For the text-containing cell, return its midpoint in (X, Y) coordinate format. 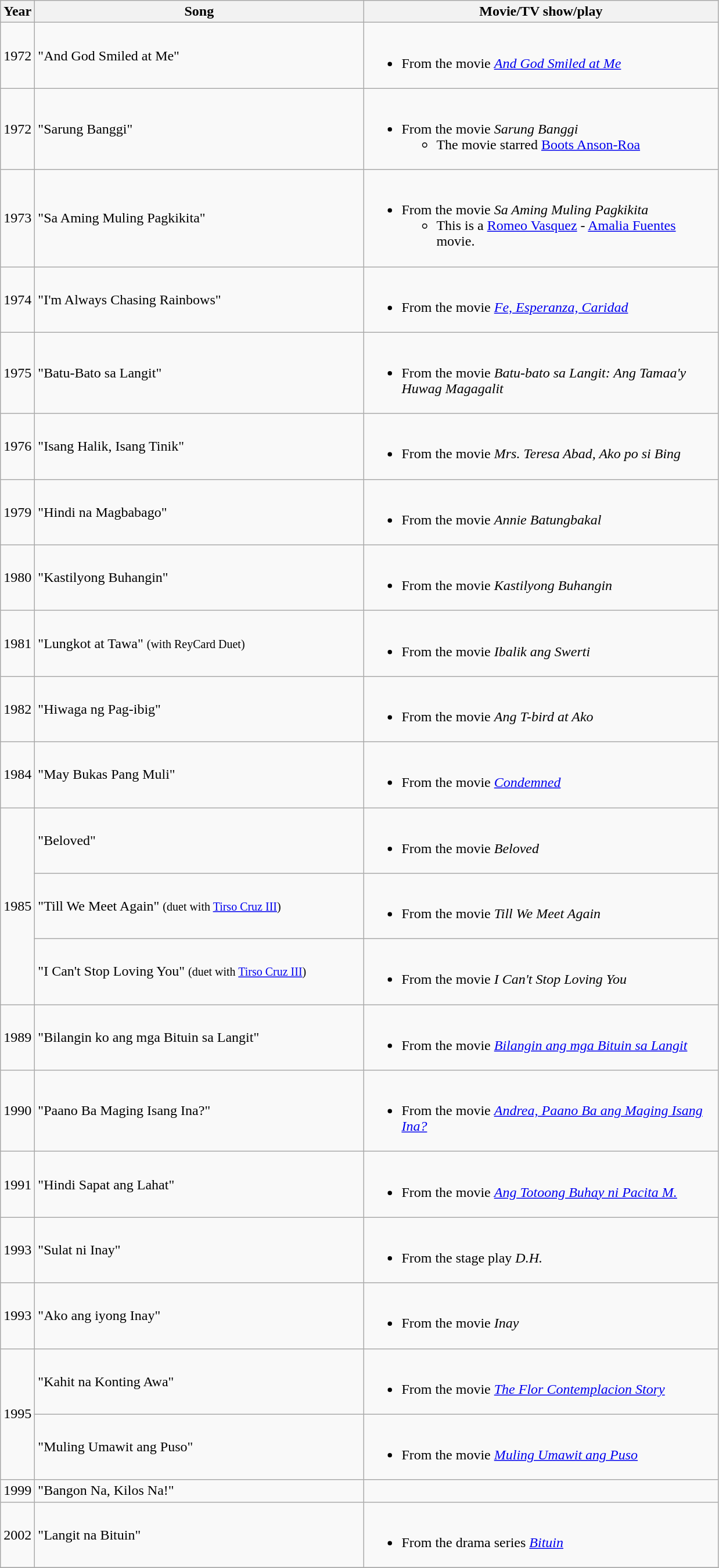
From the movie Till We Meet Again (541, 906)
Song (199, 12)
1984 (17, 775)
1974 (17, 300)
From the drama series Bituin (541, 1534)
2002 (17, 1534)
"Sulat ni Inay" (199, 1250)
1981 (17, 643)
1980 (17, 577)
1973 (17, 218)
"Isang Halik, Isang Tinik" (199, 446)
"Bilangin ko ang mga Bituin sa Langit" (199, 1037)
"Kastilyong Buhangin" (199, 577)
From the movie Bilangin ang mga Bituin sa Langit (541, 1037)
"Sa Aming Muling Pagkikita" (199, 218)
From the movie Ang Totoong Buhay ni Pacita M. (541, 1185)
"Langit na Bituin" (199, 1534)
"Hindi Sapat ang Lahat" (199, 1185)
1999 (17, 1491)
1991 (17, 1185)
"Till We Meet Again" (duet with Tirso Cruz III) (199, 906)
"And God Smiled at Me" (199, 56)
"May Bukas Pang Muli" (199, 775)
"Bangon Na, Kilos Na!" (199, 1491)
1989 (17, 1037)
1990 (17, 1111)
1979 (17, 512)
"Batu-Bato sa Langit" (199, 373)
Year (17, 12)
1976 (17, 446)
"Paano Ba Maging Isang Ina?" (199, 1111)
1985 (17, 906)
From the movie Andrea, Paano Ba ang Maging Isang Ina? (541, 1111)
From the movie Condemned (541, 775)
From the movie Inay (541, 1316)
From the movie Ang T-bird at Ako (541, 709)
From the movie Muling Umawit ang Puso (541, 1447)
From the stage play D.H. (541, 1250)
From the movie The Flor Contemplacion Story (541, 1381)
From the movie Kastilyong Buhangin (541, 577)
From the movie Fe, Esperanza, Caridad (541, 300)
"Lungkot at Tawa" (with ReyCard Duet) (199, 643)
1975 (17, 373)
From the movie Sa Aming Muling PagkikitaThis is a Romeo Vasquez - Amalia Fuentes movie. (541, 218)
1995 (17, 1414)
"Beloved" (199, 840)
1982 (17, 709)
From the movie Sarung BanggiThe movie starred Boots Anson-Roa (541, 129)
"Ako ang iyong Inay" (199, 1316)
From the movie Batu-bato sa Langit: Ang Tamaa'y Huwag Magagalit (541, 373)
"Sarung Banggi" (199, 129)
From the movie I Can't Stop Loving You (541, 972)
"I'm Always Chasing Rainbows" (199, 300)
From the movie Mrs. Teresa Abad, Ako po si Bing (541, 446)
"I Can't Stop Loving You" (duet with Tirso Cruz III) (199, 972)
"Hindi na Magbabago" (199, 512)
Movie/TV show/play (541, 12)
"Kahit na Konting Awa" (199, 1381)
From the movie Beloved (541, 840)
"Hiwaga ng Pag-ibig" (199, 709)
From the movie Ibalik ang Swerti (541, 643)
From the movie And God Smiled at Me (541, 56)
From the movie Annie Batungbakal (541, 512)
"Muling Umawit ang Puso" (199, 1447)
